Determine the [x, y] coordinate at the center of the cell enclosing the given text.  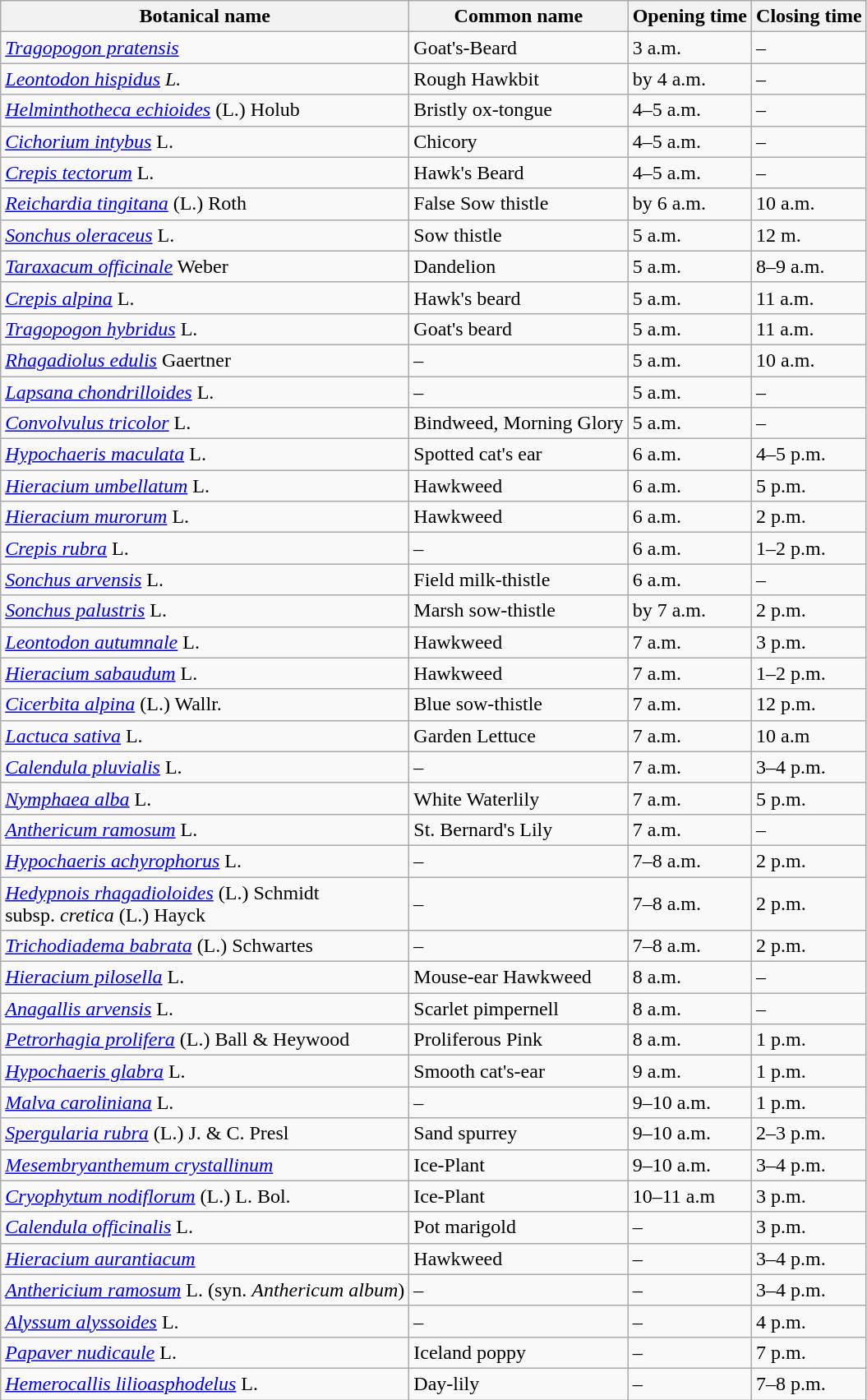
Sonchus arvensis L. [205, 580]
Taraxacum officinale Weber [205, 266]
Hawk's beard [519, 298]
Day-lily [519, 1384]
by 4 a.m. [689, 79]
4–5 p.m. [809, 455]
Calendula pluvialis L. [205, 767]
by 6 a.m. [689, 204]
4 p.m. [809, 1321]
Mesembryanthemum crystallinum [205, 1165]
7 p.m. [809, 1352]
Botanical name [205, 16]
St. Bernard's Lily [519, 829]
Crepis alpina L. [205, 298]
Spotted cat's ear [519, 455]
Alyssum alyssoides L. [205, 1321]
Blue sow-thistle [519, 705]
Sand spurrey [519, 1134]
Rhagadiolus edulis Gaertner [205, 360]
Leontodon autumnale L. [205, 642]
Field milk-thistle [519, 580]
Closing time [809, 16]
Mouse-ear Hawkweed [519, 977]
Hedypnois rhagadioloides (L.) Schmidt subsp. cretica (L.) Hayck [205, 903]
Hieracium pilosella L. [205, 977]
Trichodiadema babrata (L.) Schwartes [205, 946]
Pot marigold [519, 1227]
Scarlet pimpernell [519, 1009]
Goat's beard [519, 329]
False Sow thistle [519, 204]
Goat's-Beard [519, 48]
Proliferous Pink [519, 1040]
Leontodon hispidus L. [205, 79]
3 a.m. [689, 48]
Garden Lettuce [519, 736]
Dandelion [519, 266]
9 a.m. [689, 1071]
Tragopogon pratensis [205, 48]
Cicerbita alpina (L.) Wallr. [205, 705]
Hieracium sabaudum L. [205, 673]
Hypochaeris achyrophorus L. [205, 861]
Crepis tectorum L. [205, 173]
Hypochaeris maculata L. [205, 455]
Hemerocallis lilioasphodelus L. [205, 1384]
7–8 p.m. [809, 1384]
Smooth cat's-ear [519, 1071]
Chicory [519, 141]
Anagallis arvensis L. [205, 1009]
Spergularia rubra (L.) J. & C. Presl [205, 1134]
Rough Hawkbit [519, 79]
Reichardia tingitana (L.) Roth [205, 204]
Calendula officinalis L. [205, 1227]
Papaver nudicaule L. [205, 1352]
Petrorhagia prolifera (L.) Ball & Heywood [205, 1040]
Bristly ox-tongue [519, 110]
Tragopogon hybridus L. [205, 329]
2–3 p.m. [809, 1134]
8–9 a.m. [809, 266]
Hieracium murorum L. [205, 517]
Marsh sow-thistle [519, 611]
Anthericum ramosum L. [205, 829]
Iceland poppy [519, 1352]
Helminthotheca echioides (L.) Holub [205, 110]
Convolvulus tricolor L. [205, 423]
Common name [519, 16]
Cichorium intybus L. [205, 141]
Hawk's Beard [519, 173]
12 p.m. [809, 705]
Anthericium ramosum L. (syn. Anthericum album) [205, 1290]
Sonchus oleraceus L. [205, 235]
White Waterlily [519, 798]
Lactuca sativa L. [205, 736]
10 a.m [809, 736]
Hypochaeris glabra L. [205, 1071]
10–11 a.m [689, 1196]
Opening time [689, 16]
Bindweed, Morning Glory [519, 423]
Hieracium aurantiacum [205, 1259]
Hieracium umbellatum L. [205, 486]
Sonchus palustris L. [205, 611]
Malva caroliniana L. [205, 1102]
by 7 a.m. [689, 611]
Sow thistle [519, 235]
Cryophytum nodiflorum (L.) L. Bol. [205, 1196]
Crepis rubra L. [205, 548]
12 m. [809, 235]
Nymphaea alba L. [205, 798]
Lapsana chondrilloides L. [205, 392]
